Output the (X, Y) coordinate of the center of the cell containing the given text.  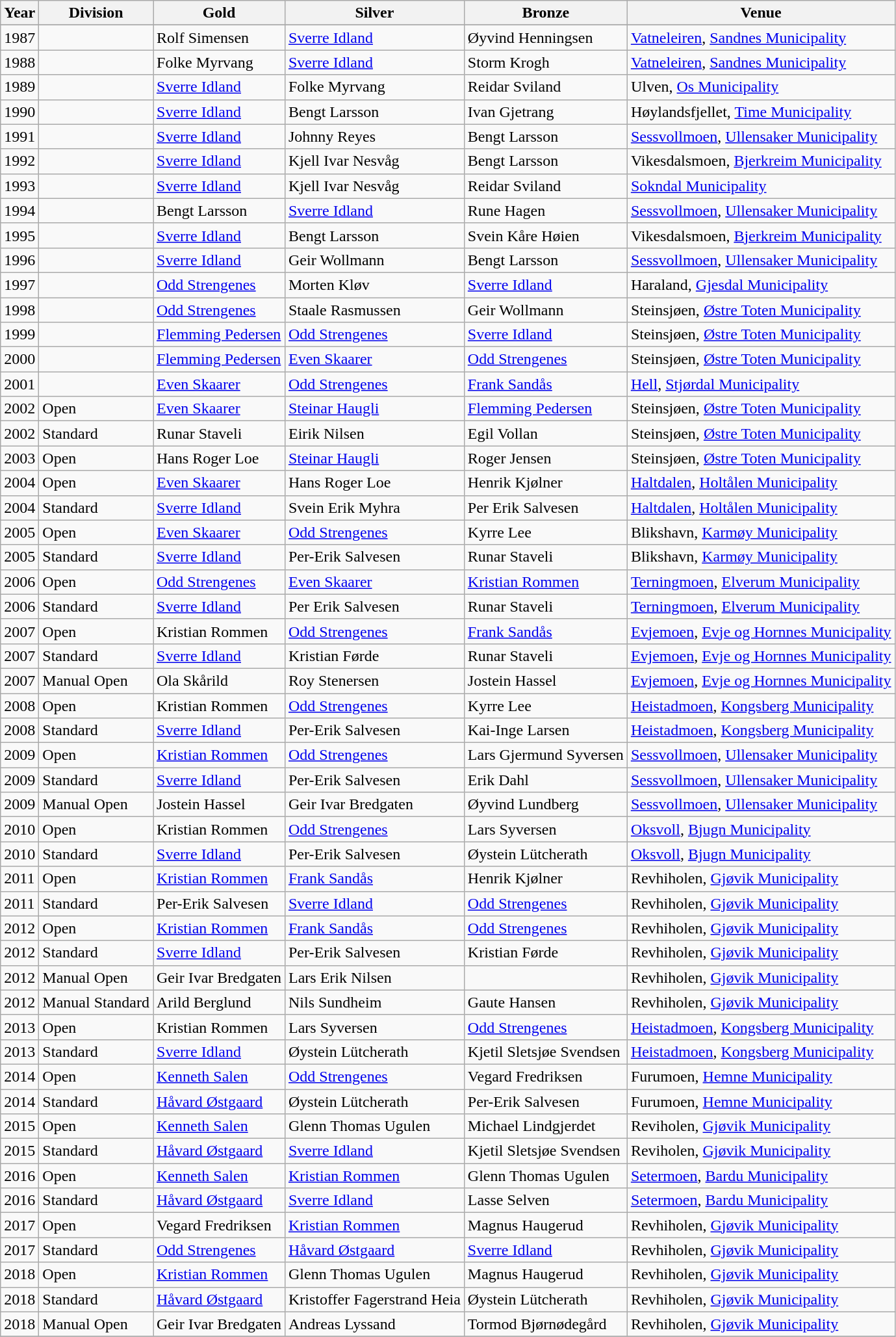
Staale Rasmussen (374, 310)
Morten Kløv (374, 285)
Johnny Reyes (374, 136)
1987 (19, 38)
Bronze (546, 13)
Gaute Hansen (546, 1002)
Rolf Simensen (220, 38)
1991 (19, 136)
Year (19, 13)
1988 (19, 62)
Ulven, Os Municipality (761, 87)
1989 (19, 87)
Høylandsfjellet, Time Municipality (761, 112)
1990 (19, 112)
Egil Vollan (546, 434)
2000 (19, 359)
Manual Standard (96, 1002)
Ola Skårild (220, 681)
Eirik Nilsen (374, 434)
1997 (19, 285)
Erik Dahl (546, 780)
Ivan Gjetrang (546, 112)
1993 (19, 186)
Gold (220, 13)
Lars Gjermund Syversen (546, 755)
Andreas Lyssand (374, 1324)
2003 (19, 458)
1998 (19, 310)
Rune Hagen (546, 211)
Haraland, Gjesdal Municipality (761, 285)
Arild Berglund (220, 1002)
Svein Kåre Høien (546, 235)
Hell, Stjørdal Municipality (761, 384)
Kai-Inge Larsen (546, 731)
Lars Erik Nilsen (374, 978)
Silver (374, 13)
Storm Krogh (546, 62)
Sokndal Municipality (761, 186)
Venue (761, 13)
1992 (19, 161)
Nils Sundheim (374, 1002)
Tormod Bjørnødegård (546, 1324)
1999 (19, 335)
2001 (19, 384)
Svein Erik Myhra (374, 508)
Roy Stenersen (374, 681)
Lasse Selven (546, 1201)
1995 (19, 235)
Øyvind Henningsen (546, 38)
Roger Jensen (546, 458)
1994 (19, 211)
Kristoffer Fagerstrand Heia (374, 1299)
Division (96, 13)
Øyvind Lundberg (546, 805)
1996 (19, 260)
Michael Lindgjerdet (546, 1126)
